Return the [X, Y] coordinate for the center point of the cell that contains the specified text.  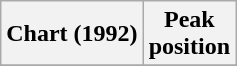
Chart (1992) [72, 34]
Peakposition [189, 34]
